Scan for the cell matching the given text and deliver its (X, Y) coordinate at center. 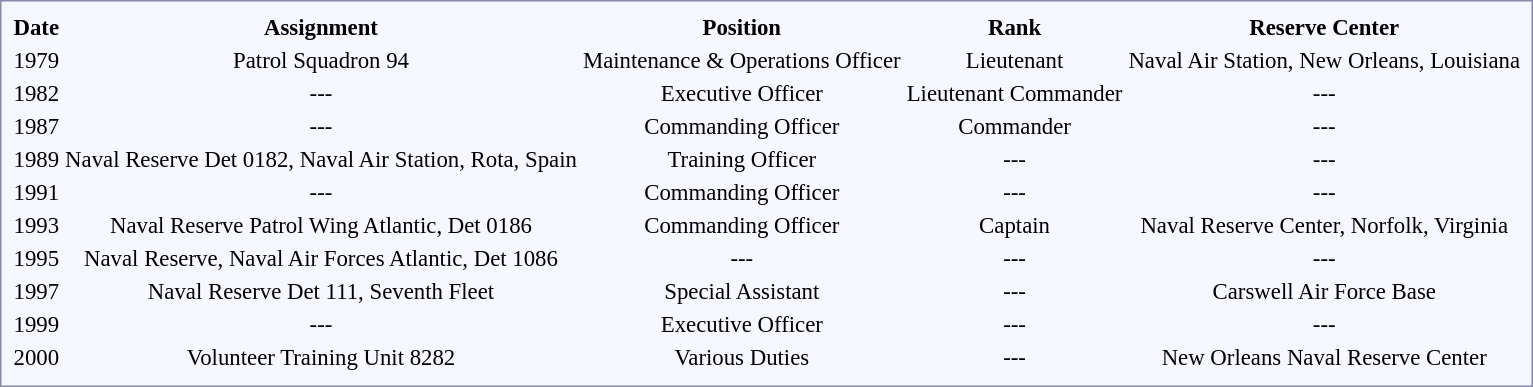
Naval Reserve Patrol Wing Atlantic, Det 0186 (322, 225)
1993 (36, 225)
Lieutenant (1014, 60)
Naval Reserve Det 111, Seventh Fleet (322, 291)
Maintenance & Operations Officer (742, 60)
Naval Air Station, New Orleans, Louisiana (1324, 60)
Patrol Squadron 94 (322, 60)
Reserve Center (1324, 27)
Assignment (322, 27)
Naval Reserve, Naval Air Forces Atlantic, Det 1086 (322, 258)
1987 (36, 126)
Various Duties (742, 357)
Carswell Air Force Base (1324, 291)
2000 (36, 357)
Rank (1014, 27)
Special Assistant (742, 291)
New Orleans Naval Reserve Center (1324, 357)
1997 (36, 291)
Position (742, 27)
Naval Reserve Center, Norfolk, Virginia (1324, 225)
Training Officer (742, 159)
1999 (36, 324)
Lieutenant Commander (1014, 93)
Captain (1014, 225)
Commander (1014, 126)
1989 (36, 159)
1982 (36, 93)
Date (36, 27)
Volunteer Training Unit 8282 (322, 357)
1995 (36, 258)
1991 (36, 192)
1979 (36, 60)
Naval Reserve Det 0182, Naval Air Station, Rota, Spain (322, 159)
